Identify which cell holds the provided text, then report its (x, y) central coordinate. 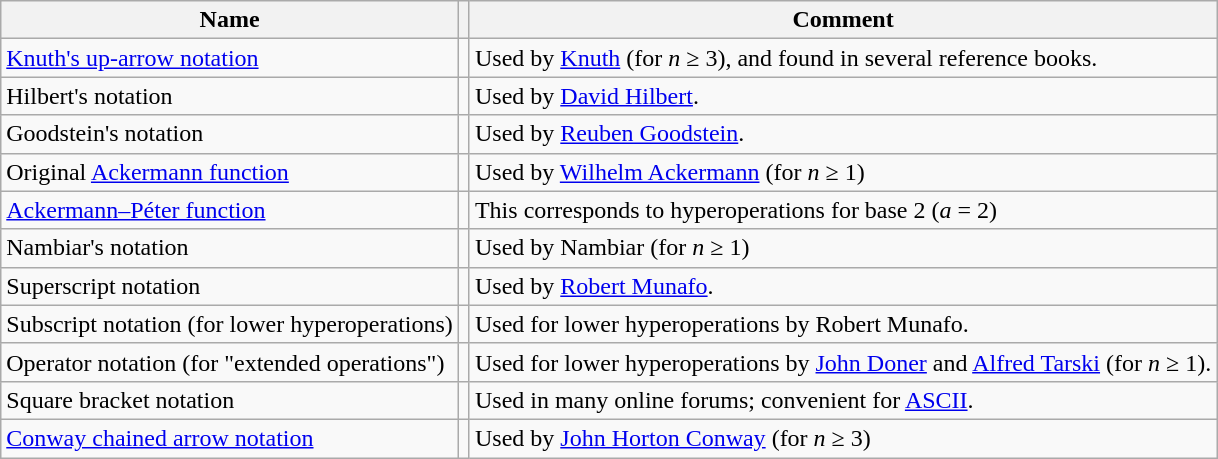
Conway chained arrow notation (230, 438)
Used by David Hilbert. (842, 96)
Subscript notation (for lower hyperoperations) (230, 324)
Ackermann–Péter function (230, 210)
Used by Knuth (for n ≥ 3), and found in several reference books. (842, 58)
Used by Robert Munafo. (842, 286)
Comment (842, 20)
Knuth's up-arrow notation (230, 58)
Hilbert's notation (230, 96)
Used for lower hyperoperations by Robert Munafo. (842, 324)
Square bracket notation (230, 400)
Used by Reuben Goodstein. (842, 134)
Used by Nambiar (for n ≥ 1) (842, 248)
Nambiar's notation (230, 248)
Used by John Horton Conway (for n ≥ 3) (842, 438)
Operator notation (for "extended operations") (230, 362)
This corresponds to hyperoperations for base 2 (a = 2) (842, 210)
Name (230, 20)
Used for lower hyperoperations by John Doner and Alfred Tarski (for n ≥ 1). (842, 362)
Used in many online forums; convenient for ASCII. (842, 400)
Goodstein's notation (230, 134)
Superscript notation (230, 286)
Original Ackermann function (230, 172)
Used by Wilhelm Ackermann (for n ≥ 1) (842, 172)
